Return (x, y) of the center of cell containing provided text 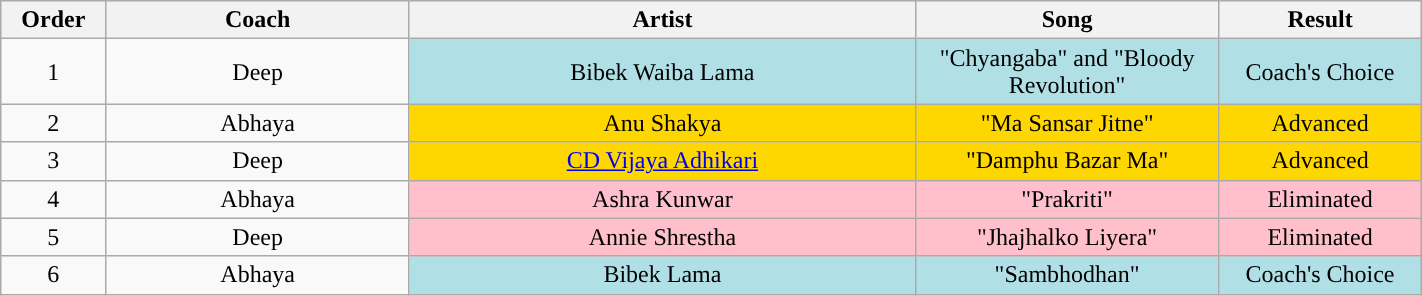
Result (1320, 20)
Annie Shrestha (662, 237)
5 (54, 237)
CD Vijaya Adhikari (662, 161)
"Damphu Bazar Ma" (1067, 161)
4 (54, 199)
"Sambhodhan" (1067, 275)
Ashra Kunwar (662, 199)
Artist (662, 20)
3 (54, 161)
Order (54, 20)
"Jhajhalko Liyera" (1067, 237)
"Ma Sansar Jitne" (1067, 123)
Coach (258, 20)
6 (54, 275)
2 (54, 123)
Song (1067, 20)
Bibek Lama (662, 275)
"Chyangaba" and "Bloody Revolution" (1067, 72)
"Prakriti" (1067, 199)
Bibek Waiba Lama (662, 72)
1 (54, 72)
Anu Shakya (662, 123)
